Find where the given text appears and provide that cell's center as [X, Y] coordinate. 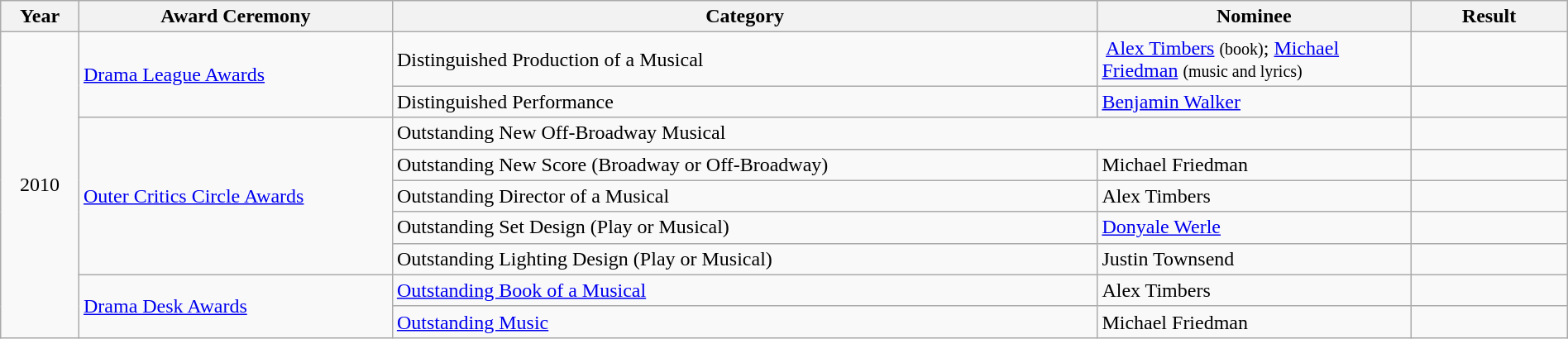
Drama League Awards [235, 74]
Distinguished Performance [744, 102]
Year [40, 17]
Alex Timbers (book); Michael Friedman (music and lyrics) [1254, 60]
Category [744, 17]
Outstanding New Off-Broadway Musical [901, 133]
Outstanding Lighting Design (Play or Musical) [744, 259]
Nominee [1254, 17]
Outstanding Director of a Musical [744, 196]
Outstanding New Score (Broadway or Off-Broadway) [744, 165]
Donyale Werle [1254, 227]
Outstanding Music [744, 322]
Justin Townsend [1254, 259]
2010 [40, 185]
Award Ceremony [235, 17]
Outstanding Set Design (Play or Musical) [744, 227]
Outer Critics Circle Awards [235, 196]
Outstanding Book of a Musical [744, 290]
Distinguished Production of a Musical [744, 60]
Drama Desk Awards [235, 306]
Result [1489, 17]
Benjamin Walker [1254, 102]
